From the cell containing the given text, extract its center point as (X, Y) coordinate. 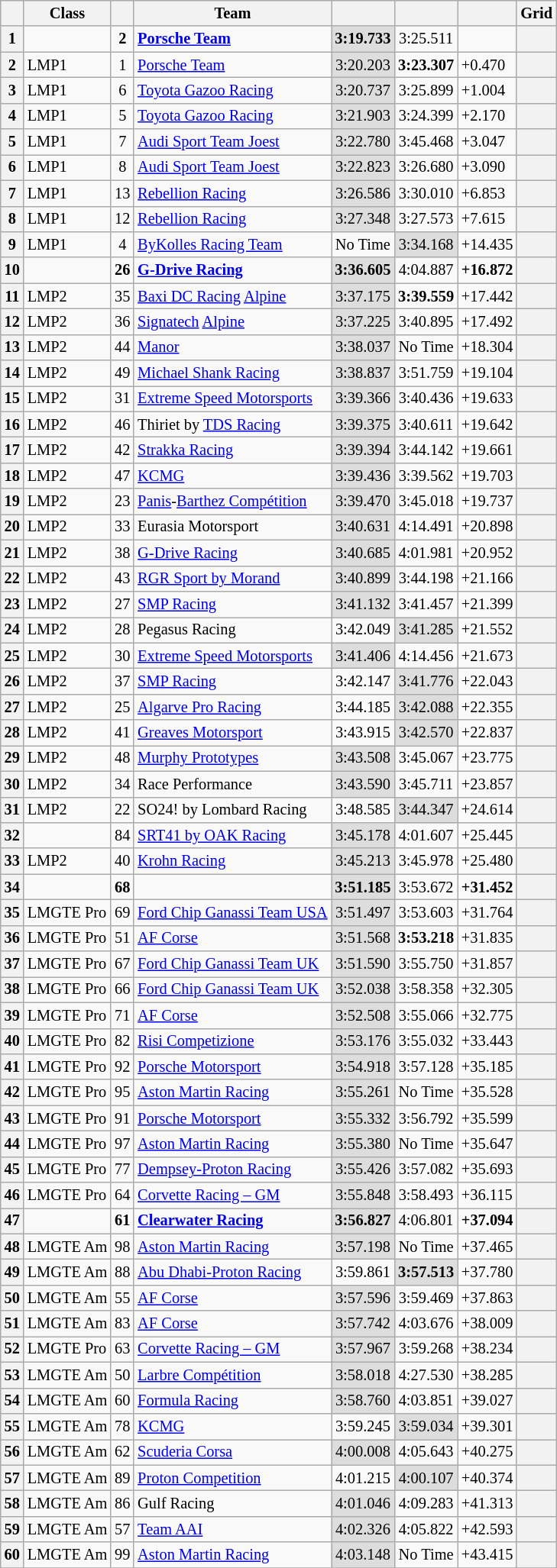
+22.355 (487, 707)
Scuderia Corsa (232, 1452)
+7.615 (487, 219)
3:59.034 (426, 1426)
95 (122, 1092)
61 (122, 1221)
SO24! by Lombard Racing (232, 810)
69 (122, 912)
3:51.185 (364, 887)
86 (122, 1503)
3:39.436 (364, 476)
+32.775 (487, 1015)
3:45.213 (364, 861)
+37.863 (487, 1298)
24 (12, 630)
3:56.827 (364, 1221)
39 (12, 1015)
+35.185 (487, 1066)
3:55.261 (364, 1092)
+35.599 (487, 1118)
3:37.225 (364, 321)
3:42.049 (364, 630)
3:51.759 (426, 373)
Ford Chip Ganassi Team USA (232, 912)
3:40.685 (364, 553)
Formula Racing (232, 1401)
3:58.760 (364, 1401)
3:40.611 (426, 424)
98 (122, 1247)
Michael Shank Racing (232, 373)
+39.301 (487, 1426)
+19.661 (487, 450)
3:40.436 (426, 398)
RGR Sport by Morand (232, 579)
3:43.508 (364, 758)
Greaves Motorsport (232, 733)
91 (122, 1118)
+3.047 (487, 142)
+22.837 (487, 733)
3:25.899 (426, 90)
Abu Dhabi-Proton Racing (232, 1273)
3:45.178 (364, 835)
3:57.198 (364, 1247)
3:34.168 (426, 244)
+39.027 (487, 1401)
Class (67, 13)
Race Performance (232, 784)
+37.094 (487, 1221)
+21.552 (487, 630)
3:41.285 (426, 630)
Krohn Racing (232, 861)
3:55.380 (364, 1144)
4:01.607 (426, 835)
52 (12, 1349)
3:41.457 (426, 604)
+21.673 (487, 656)
3:39.375 (364, 424)
3:45.067 (426, 758)
Strakka Racing (232, 450)
3:48.585 (364, 810)
3:57.082 (426, 1170)
3:53.672 (426, 887)
+36.115 (487, 1195)
Risi Competizione (232, 1041)
+33.443 (487, 1041)
Pegasus Racing (232, 630)
3:42.088 (426, 707)
3:43.915 (364, 733)
3:45.468 (426, 142)
Baxi DC Racing Alpine (232, 296)
3:20.203 (364, 65)
83 (122, 1324)
+38.234 (487, 1349)
3:53.218 (426, 938)
21 (12, 553)
32 (12, 835)
+38.009 (487, 1324)
19 (12, 502)
Murphy Prototypes (232, 758)
3:20.737 (364, 90)
71 (122, 1015)
+19.703 (487, 476)
3:39.394 (364, 450)
3:59.268 (426, 1349)
53 (12, 1375)
Team (232, 13)
4:14.491 (426, 527)
3:53.603 (426, 912)
3:38.037 (364, 347)
+35.693 (487, 1170)
3:54.918 (364, 1066)
3:39.559 (426, 296)
+19.633 (487, 398)
67 (122, 964)
3:27.573 (426, 219)
+22.043 (487, 681)
+31.857 (487, 964)
+19.104 (487, 373)
+2.170 (487, 116)
4:09.283 (426, 1503)
3:57.128 (426, 1066)
4:05.643 (426, 1452)
Manor (232, 347)
+24.614 (487, 810)
ByKolles Racing Team (232, 244)
3:30.010 (426, 193)
+40.275 (487, 1452)
3:57.742 (364, 1324)
+17.442 (487, 296)
Thiriet by TDS Racing (232, 424)
3:37.175 (364, 296)
Clearwater Racing (232, 1221)
4:00.107 (426, 1478)
11 (12, 296)
3:55.426 (364, 1170)
+23.775 (487, 758)
Dempsey-Proton Racing (232, 1170)
4:01.981 (426, 553)
3:55.848 (364, 1195)
3:41.132 (364, 604)
3:38.837 (364, 373)
Signatech Alpine (232, 321)
92 (122, 1066)
4:03.148 (364, 1555)
3:44.142 (426, 450)
Gulf Racing (232, 1503)
Eurasia Motorsport (232, 527)
Proton Competition (232, 1478)
3:51.568 (364, 938)
59 (12, 1529)
68 (122, 887)
+43.415 (487, 1555)
66 (122, 989)
29 (12, 758)
+37.780 (487, 1273)
3:51.590 (364, 964)
3:45.711 (426, 784)
Larbre Compétition (232, 1375)
3:40.895 (426, 321)
3:19.733 (364, 39)
3:39.470 (364, 502)
3:44.185 (364, 707)
3:55.332 (364, 1118)
3:55.032 (426, 1041)
82 (122, 1041)
3:41.406 (364, 656)
3:41.776 (426, 681)
3:22.780 (364, 142)
4:01.215 (364, 1478)
+0.470 (487, 65)
58 (12, 1503)
3:27.348 (364, 219)
+32.305 (487, 989)
+20.952 (487, 553)
3:59.469 (426, 1298)
4:02.326 (364, 1529)
+38.285 (487, 1375)
+21.166 (487, 579)
77 (122, 1170)
+3.090 (487, 167)
56 (12, 1452)
3:57.967 (364, 1349)
Panis-Barthez Compétition (232, 502)
16 (12, 424)
3:59.245 (364, 1426)
45 (12, 1170)
15 (12, 398)
4:06.801 (426, 1221)
+6.853 (487, 193)
+21.399 (487, 604)
+42.593 (487, 1529)
3:26.586 (364, 193)
SRT41 by OAK Racing (232, 835)
+37.465 (487, 1247)
3:36.605 (364, 270)
+14.435 (487, 244)
Algarve Pro Racing (232, 707)
3:44.198 (426, 579)
Team AAI (232, 1529)
18 (12, 476)
99 (122, 1555)
14 (12, 373)
+25.445 (487, 835)
+19.737 (487, 502)
3:43.590 (364, 784)
4:14.456 (426, 656)
3:42.570 (426, 733)
+35.647 (487, 1144)
3:45.978 (426, 861)
+1.004 (487, 90)
3:58.018 (364, 1375)
+41.313 (487, 1503)
+16.872 (487, 270)
+31.835 (487, 938)
3:24.399 (426, 116)
+31.764 (487, 912)
17 (12, 450)
3 (12, 90)
+25.480 (487, 861)
3:23.307 (426, 65)
3:44.347 (426, 810)
3:42.147 (364, 681)
62 (122, 1452)
54 (12, 1401)
+35.528 (487, 1092)
88 (122, 1273)
+31.452 (487, 887)
+40.374 (487, 1478)
3:58.358 (426, 989)
3:39.366 (364, 398)
+18.304 (487, 347)
3:40.899 (364, 579)
3:21.903 (364, 116)
+19.642 (487, 424)
4:03.676 (426, 1324)
+23.857 (487, 784)
4:27.530 (426, 1375)
3:25.511 (426, 39)
3:52.038 (364, 989)
20 (12, 527)
3:40.631 (364, 527)
9 (12, 244)
+20.898 (487, 527)
3:53.176 (364, 1041)
3:52.508 (364, 1015)
4:04.887 (426, 270)
+17.492 (487, 321)
3:39.562 (426, 476)
4:03.851 (426, 1401)
4:01.046 (364, 1503)
3:55.066 (426, 1015)
3:57.596 (364, 1298)
78 (122, 1426)
97 (122, 1144)
3:55.750 (426, 964)
3:45.018 (426, 502)
3:58.493 (426, 1195)
89 (122, 1478)
3:26.680 (426, 167)
3:51.497 (364, 912)
3:59.861 (364, 1273)
4:05.822 (426, 1529)
3:22.823 (364, 167)
63 (122, 1349)
3:56.792 (426, 1118)
Grid (536, 13)
64 (122, 1195)
10 (12, 270)
3:57.513 (426, 1273)
84 (122, 835)
4:00.008 (364, 1452)
